Locate the cell with the specified text and output its (x, y) center coordinate. 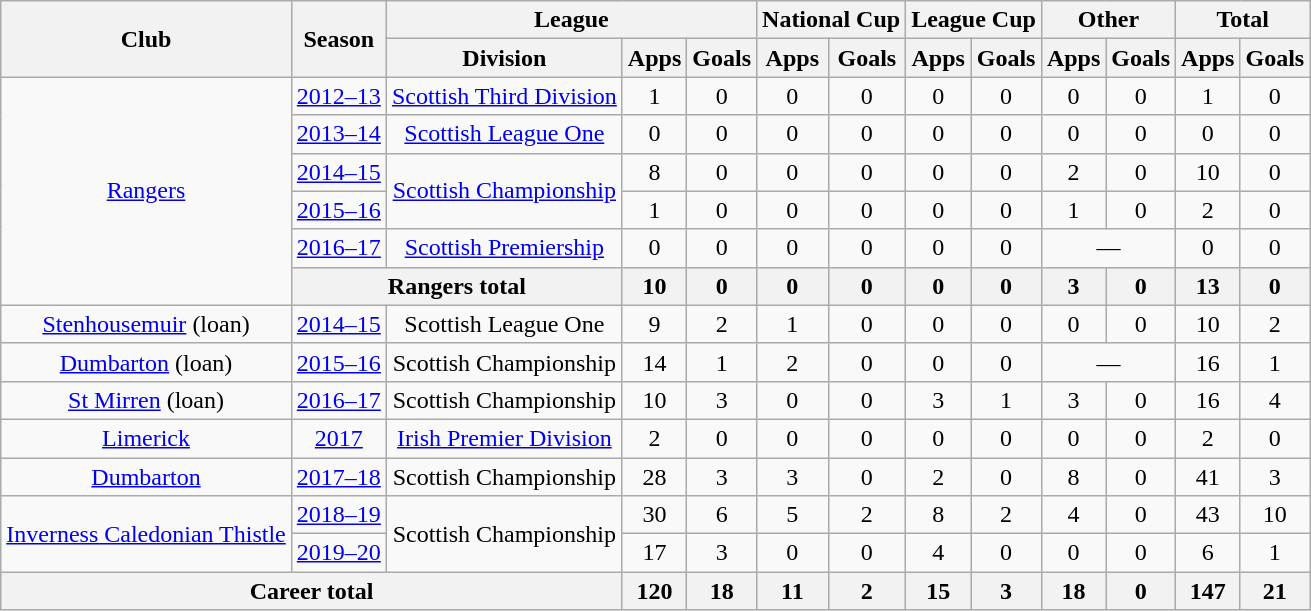
21 (1275, 591)
Career total (312, 591)
Limerick (146, 438)
43 (1208, 515)
Division (504, 58)
5 (793, 515)
Rangers (146, 191)
120 (654, 591)
41 (1208, 477)
2013–14 (338, 134)
2019–20 (338, 553)
13 (1208, 286)
Scottish Premiership (504, 248)
2017–18 (338, 477)
Inverness Caledonian Thistle (146, 534)
2017 (338, 438)
14 (654, 362)
2012–13 (338, 96)
Scottish Third Division (504, 96)
Rangers total (456, 286)
Other (1108, 20)
17 (654, 553)
St Mirren (loan) (146, 400)
147 (1208, 591)
9 (654, 324)
2018–19 (338, 515)
15 (938, 591)
League Cup (974, 20)
28 (654, 477)
Season (338, 39)
Total (1243, 20)
League (571, 20)
30 (654, 515)
Dumbarton (loan) (146, 362)
National Cup (832, 20)
Club (146, 39)
11 (793, 591)
Irish Premier Division (504, 438)
Stenhousemuir (loan) (146, 324)
Dumbarton (146, 477)
